Provide the (X, Y) coordinate of the cell's center where the given text is located.  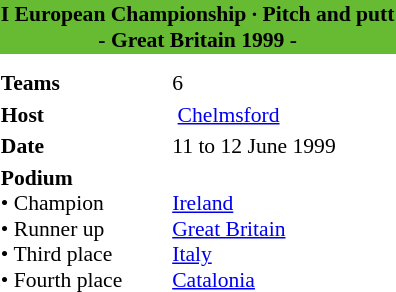
Chelmsford (284, 114)
6 (284, 83)
11 to 12 June 1999 (284, 146)
